Determine the (x, y) coordinate at the center of the cell enclosing the given text.  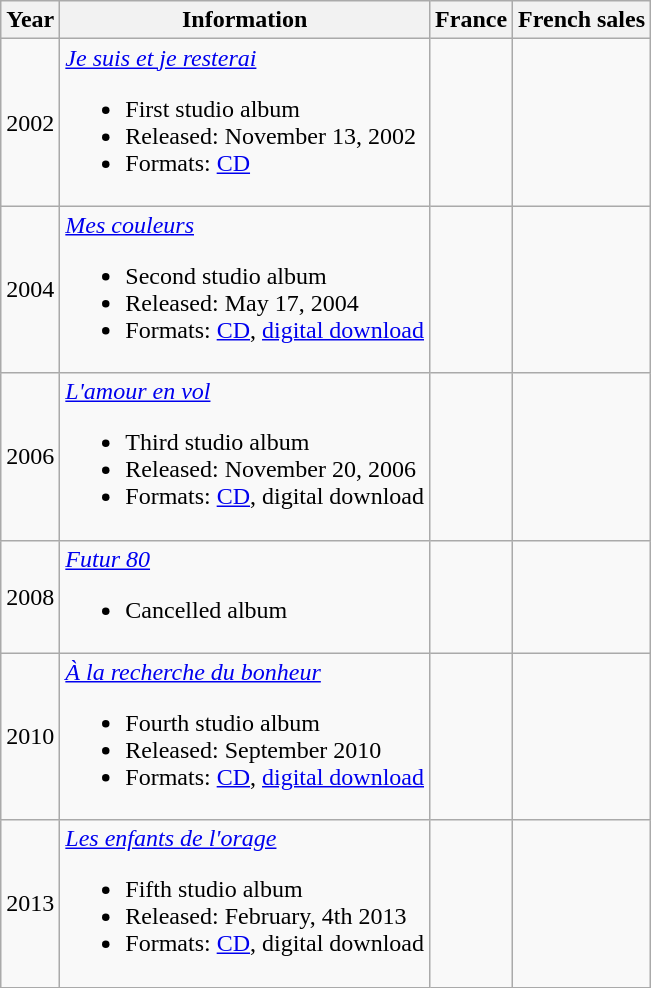
Futur 80Cancelled album (245, 596)
2010 (30, 736)
À la recherche du bonheurFourth studio albumReleased: September 2010Formats: CD, digital download (245, 736)
Year (30, 20)
2006 (30, 456)
France (472, 20)
L'amour en volThird studio albumReleased: November 20, 2006Formats: CD, digital download (245, 456)
2002 (30, 122)
French sales (582, 20)
2004 (30, 290)
Information (245, 20)
2008 (30, 596)
Je suis et je resteraiFirst studio albumReleased: November 13, 2002Formats: CD (245, 122)
Mes couleursSecond studio albumReleased: May 17, 2004Formats: CD, digital download (245, 290)
Les enfants de l'orageFifth studio albumReleased: February, 4th 2013Formats: CD, digital download (245, 904)
2013 (30, 904)
